Provide the (x, y) coordinate of the cell's center where the given text is located.  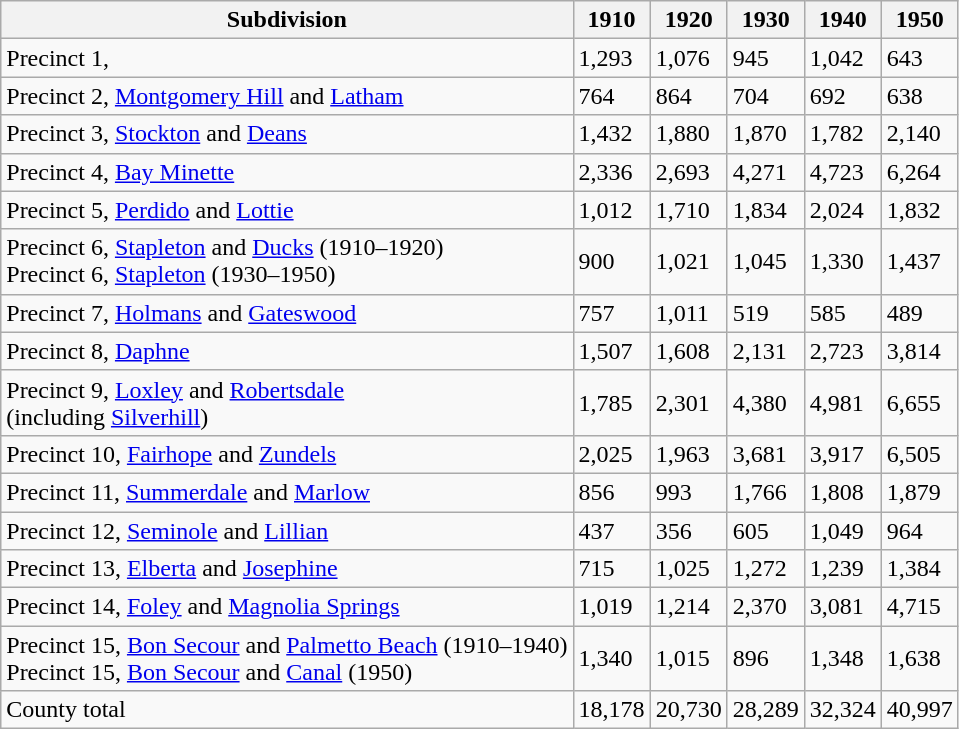
1,340 (612, 658)
1,076 (688, 58)
Precinct 1, (287, 58)
Precinct 3, Stockton and Deans (287, 134)
1,011 (688, 313)
1,638 (920, 658)
1,049 (842, 531)
County total (287, 710)
Precinct 10, Fairhope and Zundels (287, 454)
4,981 (842, 402)
356 (688, 531)
1,832 (920, 210)
1,963 (688, 454)
3,681 (766, 454)
519 (766, 313)
18,178 (612, 710)
964 (920, 531)
1,293 (612, 58)
6,655 (920, 402)
896 (766, 658)
2,024 (842, 210)
Precinct 2, Montgomery Hill and Latham (287, 96)
Precinct 12, Seminole and Lillian (287, 531)
764 (612, 96)
32,324 (842, 710)
1,880 (688, 134)
1,045 (766, 262)
3,814 (920, 351)
1,384 (920, 569)
1,025 (688, 569)
40,997 (920, 710)
Precinct 9, Loxley and Robertsdale(including Silverhill) (287, 402)
Precinct 15, Bon Secour and Palmetto Beach (1910–1940)Precinct 15, Bon Secour and Canal (1950) (287, 658)
1950 (920, 20)
1,782 (842, 134)
1,710 (688, 210)
2,301 (688, 402)
1,330 (842, 262)
704 (766, 96)
3,917 (842, 454)
1,214 (688, 607)
715 (612, 569)
4,380 (766, 402)
605 (766, 531)
1,879 (920, 492)
1,870 (766, 134)
643 (920, 58)
945 (766, 58)
2,693 (688, 172)
2,025 (612, 454)
Precinct 6, Stapleton and Ducks (1910–1920)Precinct 6, Stapleton (1930–1950) (287, 262)
1,808 (842, 492)
864 (688, 96)
1,239 (842, 569)
1,042 (842, 58)
2,131 (766, 351)
856 (612, 492)
Precinct 13, Elberta and Josephine (287, 569)
3,081 (842, 607)
1,348 (842, 658)
1940 (842, 20)
20,730 (688, 710)
1,272 (766, 569)
1910 (612, 20)
6,505 (920, 454)
1,608 (688, 351)
4,271 (766, 172)
Subdivision (287, 20)
1,437 (920, 262)
993 (688, 492)
4,715 (920, 607)
1,766 (766, 492)
2,140 (920, 134)
1,785 (612, 402)
28,289 (766, 710)
638 (920, 96)
Precinct 7, Holmans and Gateswood (287, 313)
2,370 (766, 607)
Precinct 5, Perdido and Lottie (287, 210)
1,019 (612, 607)
1930 (766, 20)
Precinct 11, Summerdale and Marlow (287, 492)
4,723 (842, 172)
692 (842, 96)
585 (842, 313)
2,723 (842, 351)
Precinct 4, Bay Minette (287, 172)
1,012 (612, 210)
6,264 (920, 172)
1,015 (688, 658)
1,834 (766, 210)
1,432 (612, 134)
1,507 (612, 351)
2,336 (612, 172)
Precinct 14, Foley and Magnolia Springs (287, 607)
1,021 (688, 262)
Precinct 8, Daphne (287, 351)
757 (612, 313)
1920 (688, 20)
489 (920, 313)
900 (612, 262)
437 (612, 531)
